Extract the [X, Y] coordinate from the center of the cell holding the provided text.  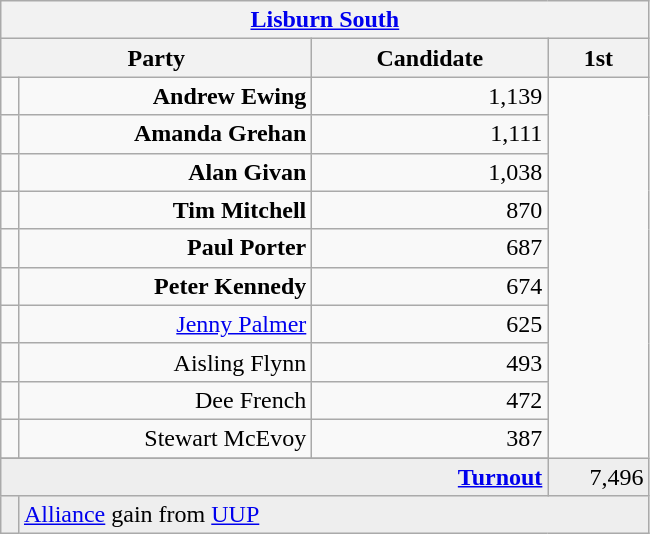
Paul Porter [164, 248]
Aisling Flynn [164, 362]
Amanda Grehan [164, 134]
1,139 [430, 96]
1,038 [430, 172]
Candidate [430, 58]
674 [430, 286]
Lisburn South [325, 20]
625 [430, 324]
Alan Givan [164, 172]
472 [430, 400]
1st [598, 58]
493 [430, 362]
Stewart McEvoy [164, 438]
Dee French [164, 400]
7,496 [598, 477]
Peter Kennedy [164, 286]
Alliance gain from UUP [333, 515]
387 [430, 438]
Tim Mitchell [164, 210]
Jenny Palmer [164, 324]
Andrew Ewing [164, 96]
1,111 [430, 134]
Turnout [274, 477]
870 [430, 210]
687 [430, 248]
Party [156, 58]
